Pinpoint the cell where the given text exists, returning its [X, Y] midpoint coordinate. 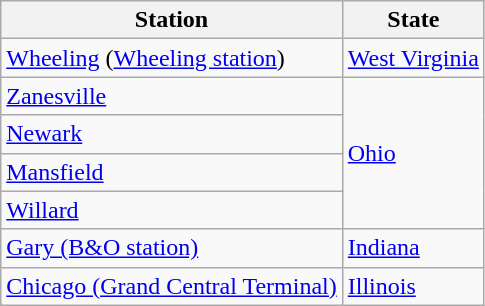
Station [172, 20]
Mansfield [172, 172]
Ohio [413, 153]
Zanesville [172, 96]
Willard [172, 210]
Chicago (Grand Central Terminal) [172, 286]
Illinois [413, 286]
Gary (B&O station) [172, 248]
Newark [172, 134]
Wheeling (Wheeling station) [172, 58]
Indiana [413, 248]
West Virginia [413, 58]
State [413, 20]
